Return the (X, Y) coordinate for the center point of the cell that contains the specified text.  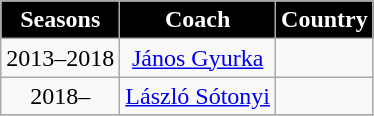
Coach (198, 20)
László Sótonyi (198, 96)
János Gyurka (198, 58)
Country (325, 20)
2013–2018 (60, 58)
Seasons (60, 20)
2018– (60, 96)
